Scan for the cell matching the given text and deliver its [X, Y] coordinate at center. 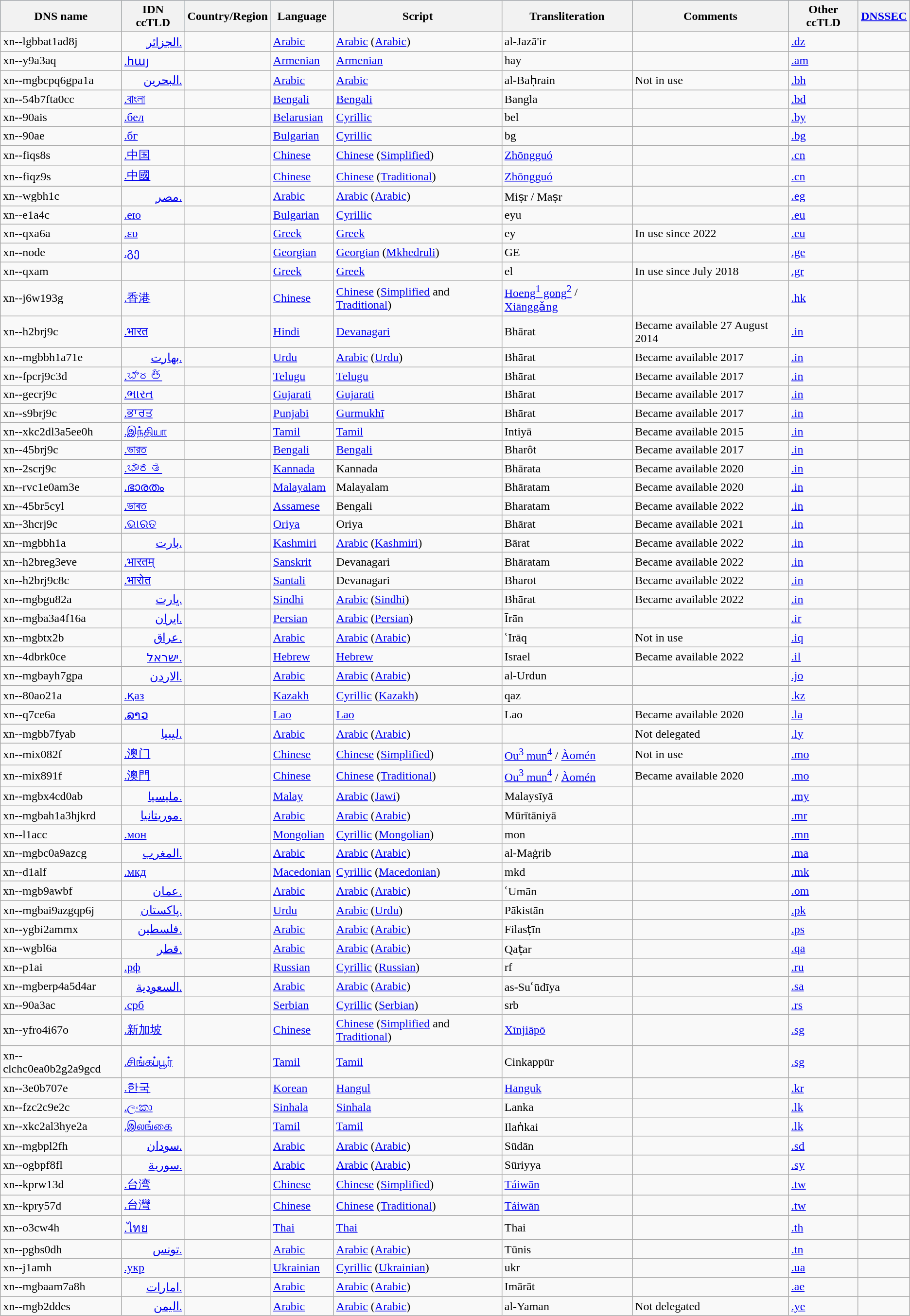
xn--h2brj9c8c [61, 580]
xn--h2breg3eve [61, 562]
Kashmiri [302, 543]
xn--mgbc0a9azcg [61, 853]
.қаз [153, 695]
Comments [711, 17]
xn--qxam [61, 271]
.pk [823, 910]
xn--d1alf [61, 872]
ukr [567, 1268]
.ir [823, 619]
al-Jazā'ir [567, 42]
.عمان [153, 891]
.مليسيا [153, 797]
xn--qxa6a [61, 233]
Arabic (Persian) [418, 619]
Cinkappūr [567, 1061]
.الاردن [153, 676]
Bhārata [567, 468]
Hoeng1 gong2 / Xiānggǎng [567, 298]
Cyrillic (Mongolian) [418, 834]
.bd [823, 99]
xn--kprw13d [61, 1185]
.ລາວ [153, 714]
.bh [823, 80]
.भारोत [153, 580]
Serbian [302, 1005]
Arabic (Jawi) [418, 797]
.my [823, 797]
srb [567, 1005]
.hk [823, 298]
xn--80ao21a [61, 695]
.kz [823, 695]
Sūriyya [567, 1165]
xn--fpcrj9c3d [61, 376]
.am [823, 61]
.om [823, 891]
xn--s9brj9c [61, 413]
.ею [153, 215]
xn--mgba3a4f16a [61, 619]
Arabic (Sindhi) [418, 599]
xn--node [61, 253]
.ایران [153, 619]
xn--mgbbh1a71e [61, 357]
.ps [823, 930]
xn--fiqs8s [61, 156]
xn--kpry57d [61, 1205]
eyu [567, 215]
.iq [823, 638]
.mr [823, 815]
xn--ygbi2ammx [61, 930]
.ye [823, 1306]
.ru [823, 968]
.بھارت [153, 357]
Hindi [302, 331]
Language [302, 17]
.мкд [153, 872]
Filasṭīn [567, 930]
.ভাৰত [153, 505]
xn--rvc1e0am3e [61, 487]
.la [823, 714]
.tn [823, 1249]
Hanguk [567, 1089]
ʿIrāq [567, 638]
Bharatam [567, 505]
Cyrillic (Russian) [418, 968]
.ma [823, 853]
.한국 [153, 1089]
xn--p1ai [61, 968]
.ਭਾਰਤ [153, 413]
xn--90ae [61, 136]
bel [567, 118]
xn--mgbayh7gpa [61, 676]
Bangla [567, 99]
.by [823, 118]
.السعودية [153, 987]
xn--54b7fta0cc [61, 99]
.qa [823, 949]
xn--2scrj9c [61, 468]
Santali [302, 580]
xn--mix891f [61, 776]
xn--j6w193g [61, 298]
Ilaṅkai [567, 1126]
Hangul [418, 1089]
Sindhi [302, 599]
.中國 [153, 176]
el [567, 271]
.سورية [153, 1165]
.укр [153, 1268]
xn--pgbs0dh [61, 1249]
.新加坡 [153, 1030]
Russian [302, 968]
Intiyā [567, 432]
xn--ogbpf8fl [61, 1165]
xn--mgbtx2b [61, 638]
xn--90a3ac [61, 1005]
Other ccTLD [823, 17]
Korean [302, 1089]
Sanskrit [302, 562]
Xīnjiāpō [567, 1030]
bg [567, 136]
.ليبيا [153, 734]
xn--j1amh [61, 1268]
xn--mgbpl2fh [61, 1146]
.سودان [153, 1146]
Country/Region [227, 17]
.ഭാരതം [153, 487]
mon [567, 834]
Israel [567, 657]
Cyrillic (Macedonian) [418, 872]
al-Urdun [567, 676]
xn--mgbb7fyab [61, 734]
.المغرب [153, 853]
.香港 [153, 298]
xn--90ais [61, 118]
DNS name [61, 17]
.ge [823, 253]
.ଭାରତ [153, 524]
xn--mgbbh1a [61, 543]
.rs [823, 1005]
Became available 2015 [711, 432]
.kr [823, 1089]
.ly [823, 734]
.ભારત [153, 395]
.jo [823, 676]
.ලංකා [153, 1108]
Bharôt [567, 450]
.فلسطين [153, 930]
.موريتانيا [153, 815]
.ευ [153, 233]
xn--45brj9c [61, 450]
Georgian [302, 253]
xn--wgbl6a [61, 949]
.இந்தியா [153, 432]
al-Maġrib [567, 853]
.澳門 [153, 776]
Arabic (Kashmiri) [418, 543]
Mūrītāniyā [567, 815]
.рф [153, 968]
xn--h2brj9c [61, 331]
Became available 2021 [711, 524]
.امارات [153, 1287]
hay [567, 61]
.البحرين [153, 80]
.عراق [153, 638]
Miṣr / Maṣr [567, 196]
.قطر [153, 949]
Script [418, 17]
.中国 [153, 156]
.بارت [153, 543]
xn--mgbaam7a8h [61, 1287]
.భారత్ [153, 376]
xn--xkc2al3hye2a [61, 1126]
ey [567, 233]
.мон [153, 834]
.ua [823, 1268]
.dz [823, 42]
xn--3hcrj9c [61, 524]
.бг [153, 136]
.ae [823, 1287]
xn--xkc2dl3a5ee0h [61, 432]
.бел [153, 118]
xn--mgberp4a5d4ar [61, 987]
Cyrillic (Serbian) [418, 1005]
xn--clchc0ea0b2g2a9gcd [61, 1061]
.sa [823, 987]
.გე [153, 253]
.mn [823, 834]
.مصر [153, 196]
.sy [823, 1165]
Pākistān [567, 910]
.eg [823, 196]
xn--l1acc [61, 834]
Sūdān [567, 1146]
.भारत [153, 331]
Qaṭar [567, 949]
xn--mgbx4cd0ab [61, 797]
xn--fzc2c9e2c [61, 1108]
.இலங்கை [153, 1126]
Lanka [567, 1108]
Malay [302, 797]
Cyrillic (Ukrainian) [418, 1268]
ʿUmān [567, 891]
Georgian (Mkhedruli) [418, 253]
Bārat [567, 543]
qaz [567, 695]
Belarusian [302, 118]
.বাংলা [153, 99]
xn--mgb9awbf [61, 891]
xn--mix082f [61, 754]
.th [823, 1228]
.भारतम् [153, 562]
xn--4dbrk0ce [61, 657]
Assamese [302, 505]
.il [823, 657]
xn--mgb2ddes [61, 1306]
as-Suʿūdīya [567, 987]
In use since July 2018 [711, 271]
Imārāt [567, 1287]
xn--o3cw4h [61, 1228]
.ישראל [153, 657]
Tūnis [567, 1249]
al-Baḥrain [567, 80]
xn--mgbah1a3hjkrd [61, 815]
al-Yaman [567, 1306]
.சிங்கப்பூர் [153, 1061]
xn--y9a3aq [61, 61]
.台湾 [153, 1185]
Kazakh [302, 695]
.срб [153, 1005]
Persian [302, 619]
xn--fiqz9s [61, 176]
.澳门 [153, 754]
.پاکستان [153, 910]
Cyrillic (Kazakh) [418, 695]
xn--3e0b707e [61, 1089]
.bg [823, 136]
.gr [823, 271]
Macedonian [302, 872]
rf [567, 968]
xn--e1a4c [61, 215]
mkd [567, 872]
Malaysīyā [567, 797]
Became available 27 August 2014 [711, 331]
DNSSEC [884, 17]
Īrān [567, 619]
GE [567, 253]
Gurmukhī [418, 413]
.الجزائر [153, 42]
.اليمن [153, 1306]
xn--yfro4i67o [61, 1030]
xn--q7ce6a [61, 714]
.ไทย [153, 1228]
In use since 2022 [711, 233]
Ukrainian [302, 1268]
xn--gecrj9c [61, 395]
.sd [823, 1146]
Punjabi [302, 413]
.تونس [153, 1249]
.mk [823, 872]
.ভারত [153, 450]
Bharot [567, 580]
.հայ [153, 61]
.ಭಾರತ [153, 468]
.ڀارت [153, 599]
Mongolian [302, 834]
IDN ccTLD [153, 17]
xn--wgbh1c [61, 196]
.台灣 [153, 1205]
xn--mgbcpq6gpa1a [61, 80]
Transliteration [567, 17]
xn--mgbgu82a [61, 599]
xn--lgbbat1ad8j [61, 42]
xn--45br5cyl [61, 505]
xn--mgbai9azgqp6j [61, 910]
